Return the (x, y) coordinate for the center point of the cell that contains the specified text.  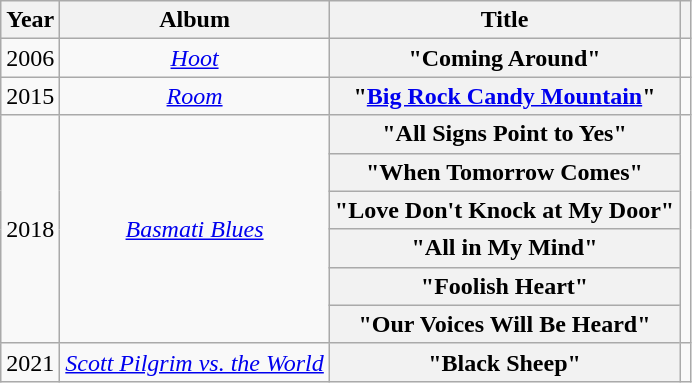
Album (195, 20)
"Black Sheep" (504, 362)
"Love Don't Knock at My Door" (504, 210)
"All in My Mind" (504, 248)
"All Signs Point to Yes" (504, 134)
"Big Rock Candy Mountain" (504, 96)
Hoot (195, 58)
"Coming Around" (504, 58)
2021 (30, 362)
2015 (30, 96)
Room (195, 96)
"When Tomorrow Comes" (504, 172)
"Foolish Heart" (504, 286)
"Our Voices Will Be Heard" (504, 324)
Basmati Blues (195, 229)
Year (30, 20)
Title (504, 20)
Scott Pilgrim vs. the World (195, 362)
2006 (30, 58)
2018 (30, 229)
